From the cell containing the given text, extract its center point as (X, Y) coordinate. 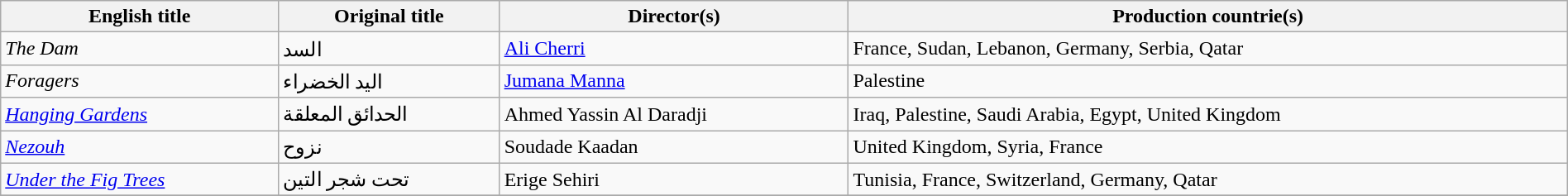
United Kingdom, Syria, France (1207, 147)
Tunisia, France, Switzerland, Germany, Qatar (1207, 179)
Original title (389, 17)
Palestine (1207, 81)
Soudade Kaadan (674, 147)
Hanging Gardens (140, 114)
France, Sudan, Lebanon, Germany, Serbia, Qatar (1207, 49)
اليد الخضراء (389, 81)
السد (389, 49)
تحت شجر التين (389, 179)
نزوح (389, 147)
الحدائق المعلقة (389, 114)
Production countrie(s) (1207, 17)
Ali Cherri (674, 49)
Foragers (140, 81)
Under the Fig Trees (140, 179)
English title (140, 17)
Ahmed Yassin Al Daradji (674, 114)
Iraq, Palestine, Saudi Arabia, Egypt, United Kingdom (1207, 114)
Erige Sehiri (674, 179)
The Dam (140, 49)
Jumana Manna (674, 81)
Director(s) (674, 17)
Nezouh (140, 147)
